Return [X, Y] of the center of cell containing provided text 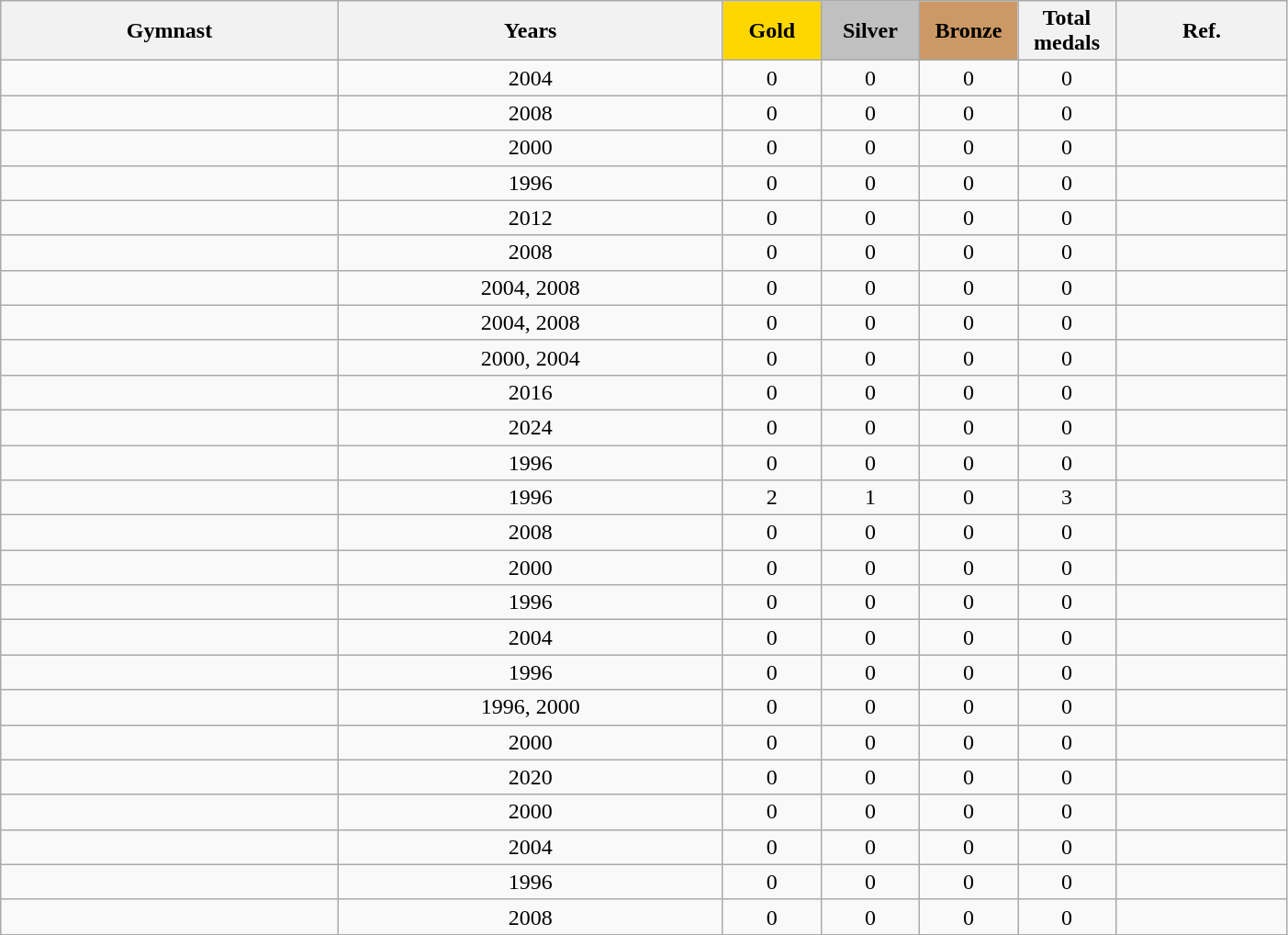
2 [771, 498]
2020 [531, 777]
Gymnast [170, 31]
Ref. [1203, 31]
2016 [531, 392]
3 [1067, 498]
2024 [531, 427]
Years [531, 31]
2012 [531, 218]
1996, 2000 [531, 707]
Gold [771, 31]
1 [870, 498]
Silver [870, 31]
Bronze [968, 31]
Total medals [1067, 31]
2000, 2004 [531, 357]
